Capture the cell that displays the provided text and extract its [X, Y] central coordinate. 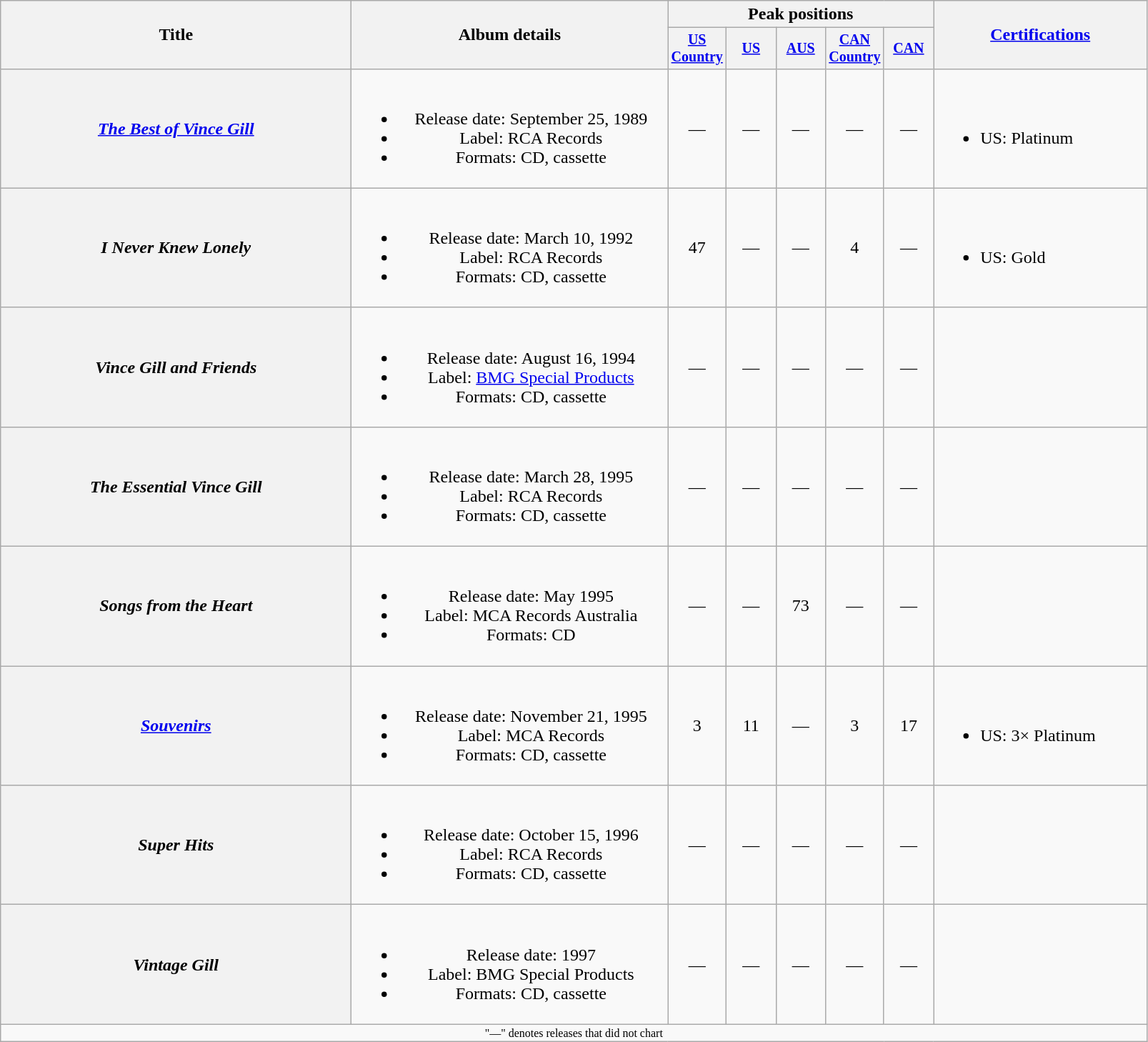
Certifications [1040, 35]
Peak positions [801, 14]
Souvenirs [176, 726]
US: 3× Platinum [1040, 726]
Vince Gill and Friends [176, 367]
US [752, 49]
Release date: 1997Label: BMG Special ProductsFormats: CD, cassette [510, 965]
Release date: October 15, 1996Label: RCA RecordsFormats: CD, cassette [510, 845]
4 [854, 247]
Release date: September 25, 1989Label: RCA RecordsFormats: CD, cassette [510, 129]
Release date: March 28, 1995Label: RCA RecordsFormats: CD, cassette [510, 486]
Vintage Gill [176, 965]
AUS [800, 49]
CAN Country [854, 49]
The Best of Vince Gill [176, 129]
I Never Knew Lonely [176, 247]
73 [800, 606]
US Country [697, 49]
Release date: August 16, 1994Label: BMG Special ProductsFormats: CD, cassette [510, 367]
CAN [909, 49]
11 [752, 726]
Album details [510, 35]
Release date: May 1995Label: MCA Records AustraliaFormats: CD [510, 606]
Title [176, 35]
Super Hits [176, 845]
The Essential Vince Gill [176, 486]
47 [697, 247]
Release date: November 21, 1995Label: MCA RecordsFormats: CD, cassette [510, 726]
US: Platinum [1040, 129]
17 [909, 726]
Songs from the Heart [176, 606]
US: Gold [1040, 247]
Release date: March 10, 1992Label: RCA RecordsFormats: CD, cassette [510, 247]
"—" denotes releases that did not chart [574, 1033]
